Determine the [X, Y] coordinate at the center of the cell enclosing the given text.  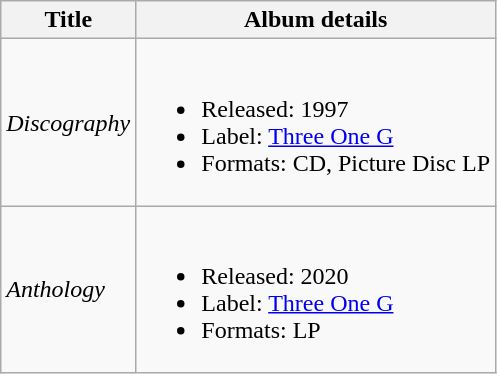
Anthology [68, 290]
Title [68, 20]
Released: 1997Label: Three One GFormats: CD, Picture Disc LP [316, 122]
Released: 2020Label: Three One GFormats: LP [316, 290]
Discography [68, 122]
Album details [316, 20]
